From the cell containing the given text, extract its center point as [x, y] coordinate. 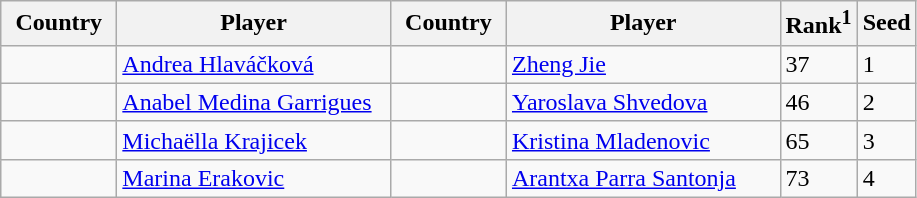
Marina Erakovic [254, 178]
Yaroslava Shvedova [643, 102]
Arantxa Parra Santonja [643, 178]
2 [886, 102]
4 [886, 178]
Seed [886, 24]
Rank1 [818, 24]
Anabel Medina Garrigues [254, 102]
1 [886, 64]
Kristina Mladenovic [643, 140]
46 [818, 102]
Michaëlla Krajicek [254, 140]
65 [818, 140]
Zheng Jie [643, 64]
37 [818, 64]
3 [886, 140]
73 [818, 178]
Andrea Hlaváčková [254, 64]
